Output the [x, y] coordinate of the center of the cell containing the given text.  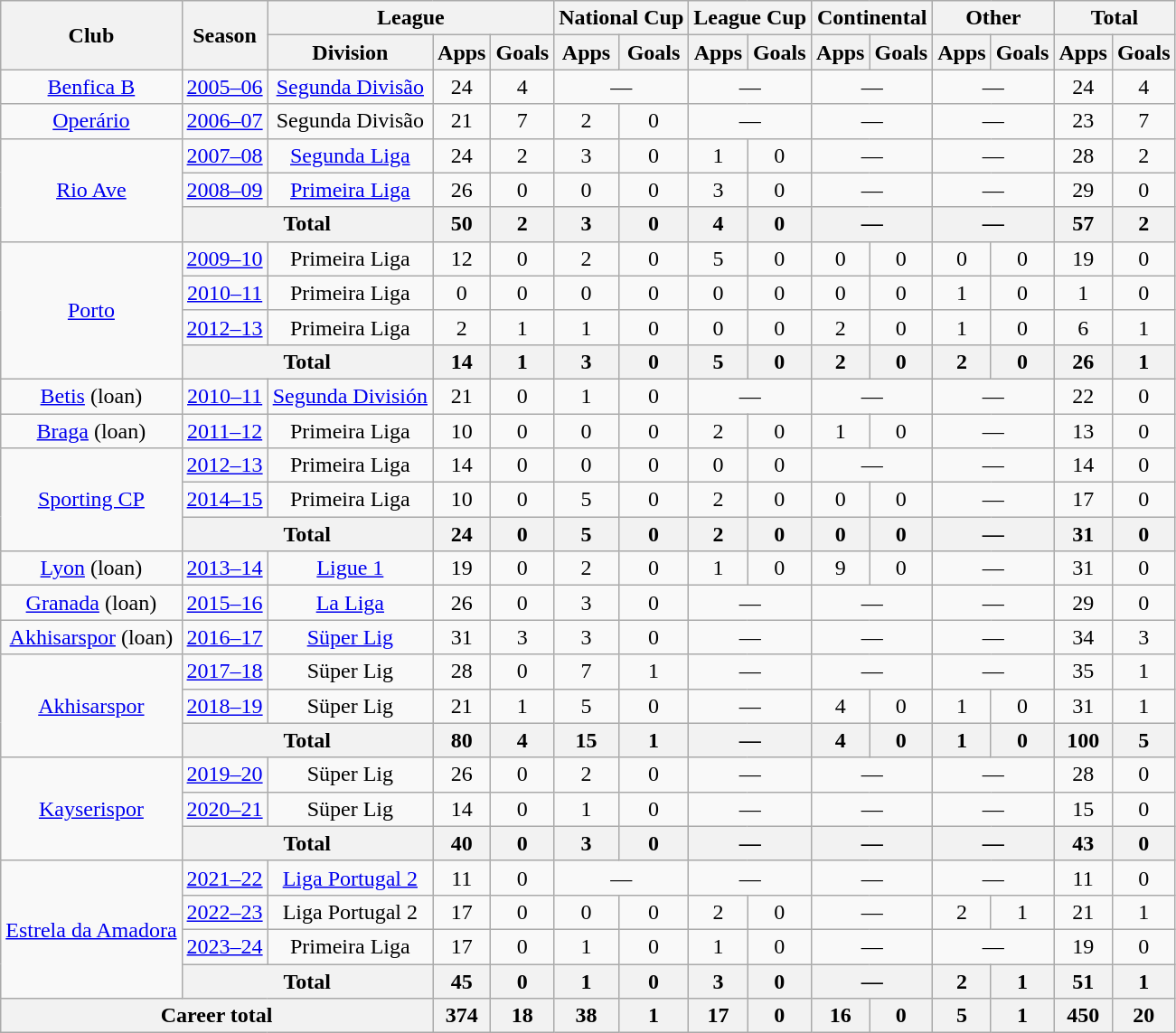
2017–18 [224, 671]
80 [462, 740]
2019–20 [224, 775]
2016–17 [224, 637]
12 [462, 258]
43 [1083, 843]
2015–16 [224, 603]
Segunda Liga [350, 155]
2009–10 [224, 258]
2008–09 [224, 190]
22 [1083, 396]
Operário [91, 121]
Benfica B [91, 87]
16 [841, 1016]
Betis (loan) [91, 396]
38 [587, 1016]
2020–21 [224, 809]
45 [462, 981]
2007–08 [224, 155]
2023–24 [224, 946]
2014–15 [224, 500]
20 [1143, 1016]
Season [224, 35]
Granada (loan) [91, 603]
2018–19 [224, 706]
9 [841, 568]
National Cup [622, 18]
23 [1083, 121]
Estrela da Amadora [91, 929]
2011–12 [224, 431]
Akhisarspor [91, 706]
Segunda División [350, 396]
100 [1083, 740]
La Liga [350, 603]
League Cup [750, 18]
2013–14 [224, 568]
Ligue 1 [350, 568]
Rio Ave [91, 190]
Akhisarspor (loan) [91, 637]
2005–06 [224, 87]
League [410, 18]
13 [1083, 431]
35 [1083, 671]
Sporting CP [91, 500]
450 [1083, 1016]
374 [462, 1016]
Other [993, 18]
2006–07 [224, 121]
Career total [217, 1016]
Club [91, 35]
57 [1083, 224]
6 [1083, 327]
Braga (loan) [91, 431]
Porto [91, 310]
2021–22 [224, 878]
18 [522, 1016]
50 [462, 224]
Kayserispor [91, 809]
2022–23 [224, 912]
Division [350, 52]
Continental [872, 18]
34 [1083, 637]
Lyon (loan) [91, 568]
51 [1083, 981]
40 [462, 843]
